Return (x, y) of the center of cell containing provided text 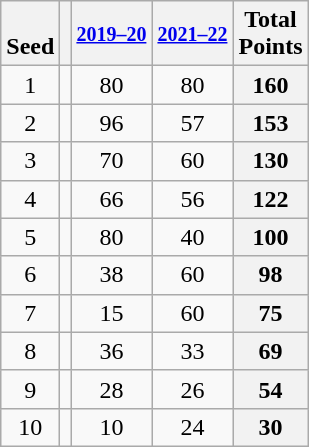
3 (30, 161)
30 (270, 427)
122 (270, 199)
8 (30, 351)
56 (192, 199)
2 (30, 123)
9 (30, 389)
160 (270, 85)
66 (112, 199)
75 (270, 313)
38 (112, 275)
26 (192, 389)
7 (30, 313)
70 (112, 161)
24 (192, 427)
54 (270, 389)
4 (30, 199)
98 (270, 275)
Seed (30, 34)
6 (30, 275)
69 (270, 351)
40 (192, 237)
1 (30, 85)
100 (270, 237)
33 (192, 351)
130 (270, 161)
36 (112, 351)
TotalPoints (270, 34)
15 (112, 313)
5 (30, 237)
2021–22 (192, 34)
2019–20 (112, 34)
28 (112, 389)
153 (270, 123)
57 (192, 123)
96 (112, 123)
